Capture the cell that displays the provided text and extract its (x, y) central coordinate. 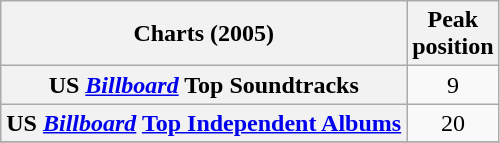
Charts (2005) (204, 34)
Peakposition (453, 34)
9 (453, 85)
20 (453, 123)
US Billboard Top Soundtracks (204, 85)
US Billboard Top Independent Albums (204, 123)
